Output the (X, Y) coordinate of the center of the cell containing the given text.  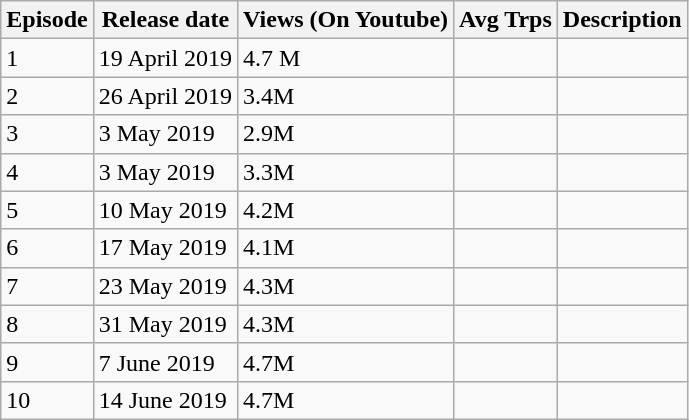
23 May 2019 (165, 286)
8 (47, 324)
6 (47, 248)
Views (On Youtube) (346, 20)
3.4M (346, 96)
4 (47, 172)
10 (47, 400)
2 (47, 96)
Avg Trps (506, 20)
5 (47, 210)
Description (622, 20)
3.3M (346, 172)
Episode (47, 20)
14 June 2019 (165, 400)
2.9M (346, 134)
4.7 M (346, 58)
31 May 2019 (165, 324)
3 (47, 134)
9 (47, 362)
4.2M (346, 210)
26 April 2019 (165, 96)
19 April 2019 (165, 58)
Release date (165, 20)
10 May 2019 (165, 210)
7 (47, 286)
17 May 2019 (165, 248)
7 June 2019 (165, 362)
4.1M (346, 248)
1 (47, 58)
